Locate the cell with the specified text and output its (X, Y) center coordinate. 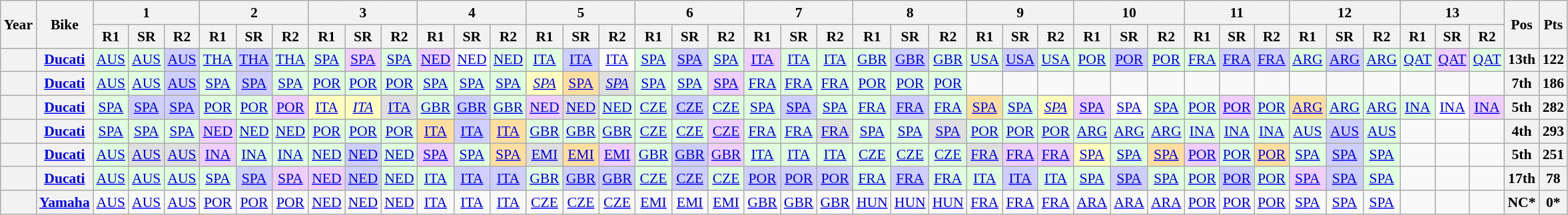
8 (910, 13)
5 (581, 13)
78 (1553, 179)
Yamaha (65, 202)
293 (1553, 131)
17th (1521, 179)
4th (1521, 131)
NC* (1521, 202)
9 (1020, 13)
11 (1237, 13)
13th (1521, 60)
251 (1553, 155)
Year (19, 24)
0* (1553, 202)
122 (1553, 60)
282 (1553, 108)
1 (147, 13)
12 (1344, 13)
2 (254, 13)
7 (799, 13)
13 (1452, 13)
10 (1130, 13)
Pos (1521, 24)
Bike (65, 24)
6 (690, 13)
7th (1521, 84)
3 (362, 13)
186 (1553, 84)
4 (472, 13)
Pts (1553, 24)
